For the text-containing cell, return its midpoint in (X, Y) coordinate format. 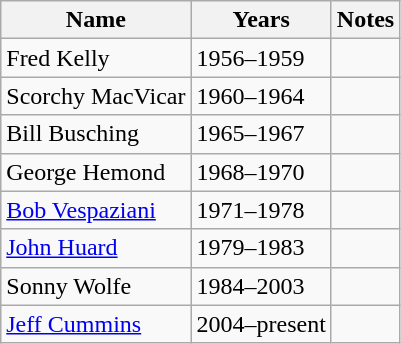
Scorchy MacVicar (96, 96)
Bill Busching (96, 134)
1984–2003 (261, 286)
George Hemond (96, 172)
Notes (365, 20)
Fred Kelly (96, 58)
1979–1983 (261, 248)
Jeff Cummins (96, 324)
2004–present (261, 324)
John Huard (96, 248)
1960–1964 (261, 96)
1965–1967 (261, 134)
Sonny Wolfe (96, 286)
Bob Vespaziani (96, 210)
Years (261, 20)
1956–1959 (261, 58)
Name (96, 20)
1971–1978 (261, 210)
1968–1970 (261, 172)
